Search for the cell housing the specified text and yield its (X, Y) center coordinate. 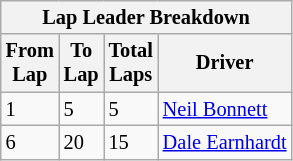
20 (82, 142)
ToLap (82, 63)
Dale Earnhardt (225, 142)
TotalLaps (131, 63)
15 (131, 142)
1 (30, 109)
6 (30, 142)
Lap Leader Breakdown (146, 17)
FromLap (30, 63)
Neil Bonnett (225, 109)
Driver (225, 63)
